Extract the (x, y) coordinate from the center of the cell holding the provided text.  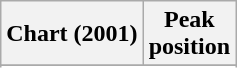
Peakposition (189, 34)
Chart (2001) (72, 34)
